Return (x, y) of the center of cell containing provided text 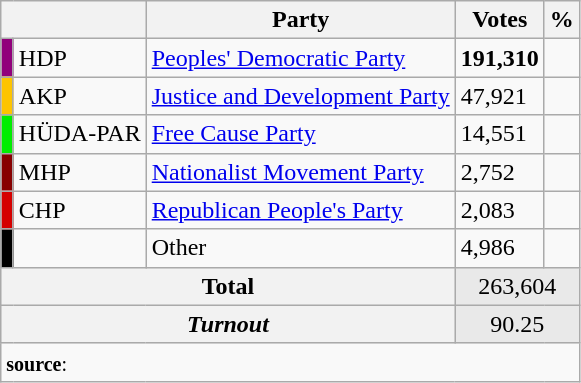
Other (300, 248)
CHP (80, 210)
HÜDA-PAR (80, 134)
47,921 (500, 96)
Turnout (228, 324)
MHP (80, 172)
Republican People's Party (300, 210)
Party (300, 20)
263,604 (517, 286)
191,310 (500, 58)
4,986 (500, 248)
2,752 (500, 172)
HDP (80, 58)
2,083 (500, 210)
% (562, 20)
Total (228, 286)
14,551 (500, 134)
90.25 (517, 324)
Peoples' Democratic Party (300, 58)
Nationalist Movement Party (300, 172)
AKP (80, 96)
source: (290, 362)
Free Cause Party (300, 134)
Justice and Development Party (300, 96)
Votes (500, 20)
